Extract the (x, y) coordinate from the center of the cell holding the provided text.  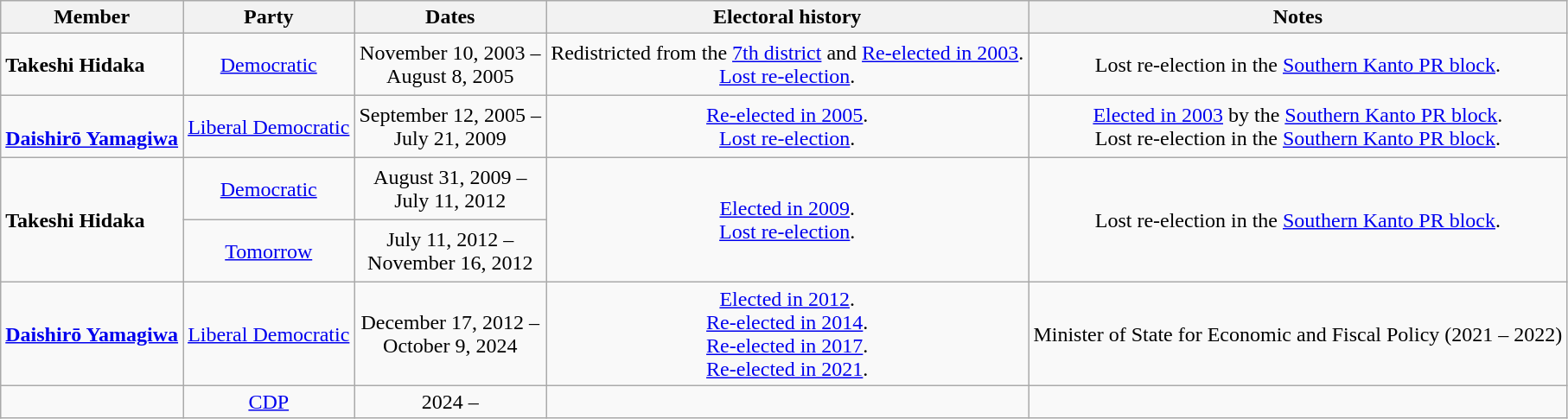
CDP (269, 402)
Minister of State for Economic and Fiscal Policy (2021 – 2022) (1298, 333)
Party (269, 17)
Notes (1298, 17)
Dates (450, 17)
Tomorrow (269, 251)
July 11, 2012 –November 16, 2012 (450, 251)
Redistricted from the 7th district and Re-elected in 2003.Lost re-election. (787, 65)
August 31, 2009 –July 11, 2012 (450, 189)
Electoral history (787, 17)
November 10, 2003 –August 8, 2005 (450, 65)
December 17, 2012 – October 9, 2024 (450, 333)
Member (92, 17)
2024 – (450, 402)
Elected in 2003 by the Southern Kanto PR block.Lost re-election in the Southern Kanto PR block. (1298, 127)
September 12, 2005 –July 21, 2009 (450, 127)
Elected in 2009.Lost re-election. (787, 220)
Elected in 2012.Re-elected in 2014.Re-elected in 2017.Re-elected in 2021. (787, 333)
Re-elected in 2005.Lost re-election. (787, 127)
